From the cell containing the given text, extract its center point as [x, y] coordinate. 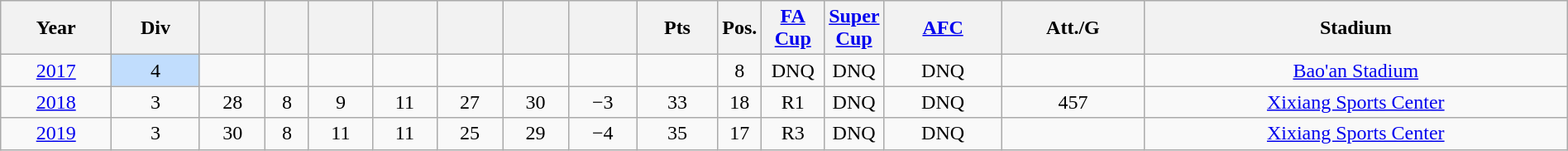
457 [1073, 102]
AFC [943, 28]
R1 [793, 102]
Att./G [1073, 28]
29 [536, 134]
Year [56, 28]
28 [232, 102]
4 [155, 71]
R3 [793, 134]
Div [155, 28]
Stadium [1355, 28]
35 [677, 134]
2018 [56, 102]
−3 [602, 102]
25 [470, 134]
2019 [56, 134]
2017 [56, 71]
18 [739, 102]
Bao'an Stadium [1355, 71]
27 [470, 102]
Pts [677, 28]
Super Cup [854, 28]
FA Cup [793, 28]
9 [341, 102]
Pos. [739, 28]
17 [739, 134]
33 [677, 102]
−4 [602, 134]
